Search for the cell housing the specified text and yield its [X, Y] center coordinate. 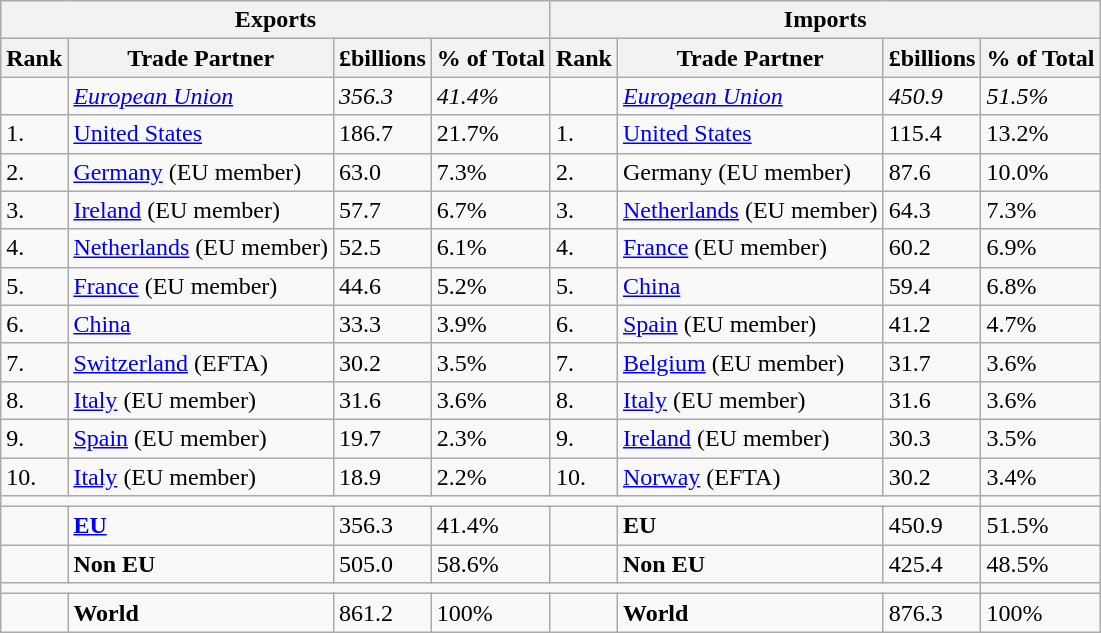
Norway (EFTA) [750, 477]
3.4% [1040, 477]
505.0 [382, 564]
Exports [276, 20]
3.9% [490, 324]
52.5 [382, 248]
64.3 [932, 210]
63.0 [382, 172]
33.3 [382, 324]
13.2% [1040, 134]
Belgium (EU member) [750, 362]
6.1% [490, 248]
57.7 [382, 210]
44.6 [382, 286]
60.2 [932, 248]
2.2% [490, 477]
6.8% [1040, 286]
186.7 [382, 134]
425.4 [932, 564]
19.7 [382, 438]
6.7% [490, 210]
2.3% [490, 438]
115.4 [932, 134]
10.0% [1040, 172]
861.2 [382, 613]
Switzerland (EFTA) [201, 362]
30.3 [932, 438]
41.2 [932, 324]
Imports [825, 20]
876.3 [932, 613]
59.4 [932, 286]
5.2% [490, 286]
18.9 [382, 477]
48.5% [1040, 564]
4.7% [1040, 324]
58.6% [490, 564]
6.9% [1040, 248]
21.7% [490, 134]
31.7 [932, 362]
87.6 [932, 172]
